Capture the cell that displays the provided text and extract its [x, y] central coordinate. 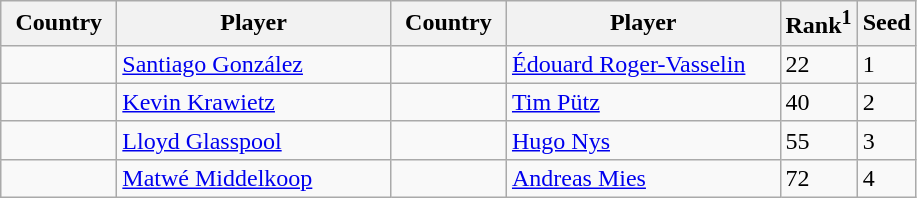
Rank1 [818, 24]
4 [886, 178]
Kevin Krawietz [254, 102]
Seed [886, 24]
Édouard Roger-Vasselin [643, 64]
2 [886, 102]
3 [886, 140]
40 [818, 102]
22 [818, 64]
Santiago González [254, 64]
72 [818, 178]
55 [818, 140]
Andreas Mies [643, 178]
1 [886, 64]
Hugo Nys [643, 140]
Matwé Middelkoop [254, 178]
Lloyd Glasspool [254, 140]
Tim Pütz [643, 102]
